From the cell containing the given text, extract its center point as (X, Y) coordinate. 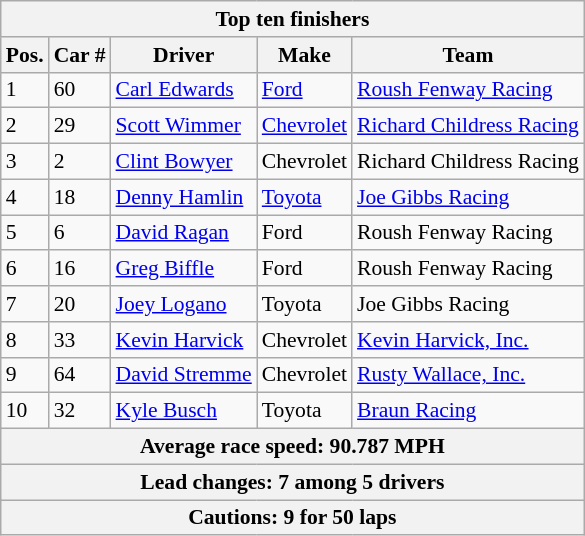
10 (25, 411)
32 (80, 411)
Cautions: 9 for 50 laps (292, 518)
Kevin Harvick (184, 340)
Kyle Busch (184, 411)
Rusty Wallace, Inc. (468, 375)
Car # (80, 55)
Lead changes: 7 among 5 drivers (292, 482)
Pos. (25, 55)
9 (25, 375)
64 (80, 375)
16 (80, 269)
Greg Biffle (184, 269)
1 (25, 90)
20 (80, 304)
3 (25, 162)
Denny Hamlin (184, 197)
29 (80, 126)
Make (304, 55)
7 (25, 304)
Driver (184, 55)
33 (80, 340)
David Ragan (184, 233)
Scott Wimmer (184, 126)
David Stremme (184, 375)
Carl Edwards (184, 90)
18 (80, 197)
Joey Logano (184, 304)
Team (468, 55)
Top ten finishers (292, 19)
5 (25, 233)
Kevin Harvick, Inc. (468, 340)
Average race speed: 90.787 MPH (292, 447)
4 (25, 197)
Braun Racing (468, 411)
Clint Bowyer (184, 162)
60 (80, 90)
8 (25, 340)
